Identify which cell holds the provided text, then report its (x, y) central coordinate. 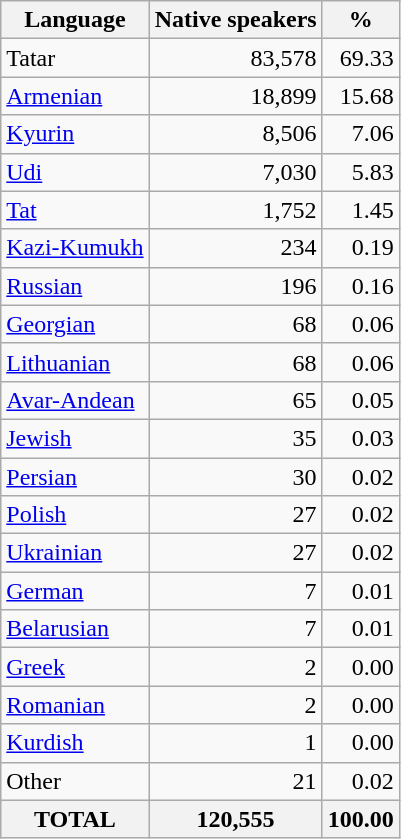
196 (236, 286)
Native speakers (236, 20)
7,030 (236, 172)
1.45 (360, 210)
Romanian (75, 705)
Armenian (75, 96)
120,555 (236, 819)
Udi (75, 172)
30 (236, 477)
15.68 (360, 96)
Lithuanian (75, 362)
Avar-Andean (75, 400)
Polish (75, 515)
Kyurin (75, 134)
Persian (75, 477)
Russian (75, 286)
0.03 (360, 438)
0.05 (360, 400)
8,506 (236, 134)
100.00 (360, 819)
Jewish (75, 438)
Ukrainian (75, 553)
Georgian (75, 324)
Belarusian (75, 629)
1,752 (236, 210)
Kazi-Kumukh (75, 248)
German (75, 591)
0.16 (360, 286)
7.06 (360, 134)
35 (236, 438)
TOTAL (75, 819)
0.19 (360, 248)
21 (236, 781)
65 (236, 400)
Other (75, 781)
5.83 (360, 172)
Greek (75, 667)
Tatar (75, 58)
18,899 (236, 96)
Kurdish (75, 743)
83,578 (236, 58)
1 (236, 743)
Tat (75, 210)
234 (236, 248)
69.33 (360, 58)
Language (75, 20)
% (360, 20)
